From the cell containing the given text, extract its center point as [X, Y] coordinate. 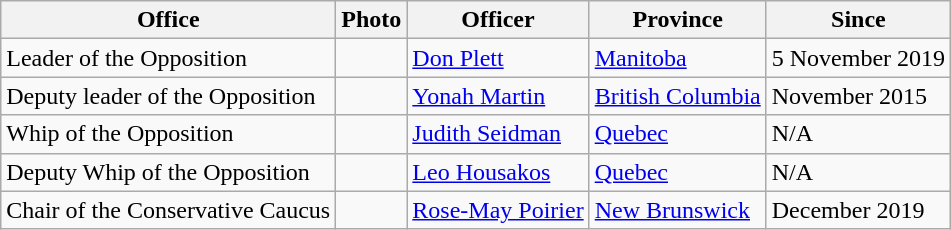
British Columbia [678, 96]
Yonah Martin [498, 96]
Photo [372, 20]
New Brunswick [678, 210]
Whip of the Opposition [168, 134]
Deputy leader of the Opposition [168, 96]
Don Plett [498, 58]
Rose-May Poirier [498, 210]
Judith Seidman [498, 134]
5 November 2019 [858, 58]
Since [858, 20]
Leo Housakos [498, 172]
Manitoba [678, 58]
Officer [498, 20]
Leader of the Opposition [168, 58]
Deputy Whip of the Opposition [168, 172]
Office [168, 20]
Province [678, 20]
December 2019 [858, 210]
Chair of the Conservative Caucus [168, 210]
November 2015 [858, 96]
